Return (X, Y) of the center of cell containing provided text 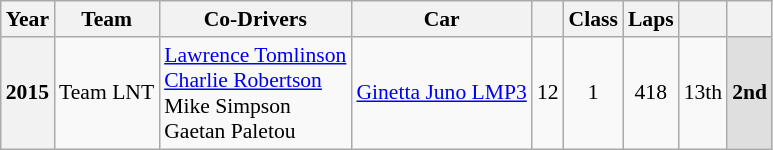
Ginetta Juno LMP3 (441, 93)
Car (441, 19)
Laps (651, 19)
12 (548, 93)
13th (704, 93)
418 (651, 93)
Lawrence Tomlinson Charlie Robertson Mike Simpson Gaetan Paletou (255, 93)
Class (594, 19)
Year (28, 19)
1 (594, 93)
Team (106, 19)
Co-Drivers (255, 19)
2nd (750, 93)
Team LNT (106, 93)
2015 (28, 93)
